Identify which cell holds the provided text, then report its [x, y] central coordinate. 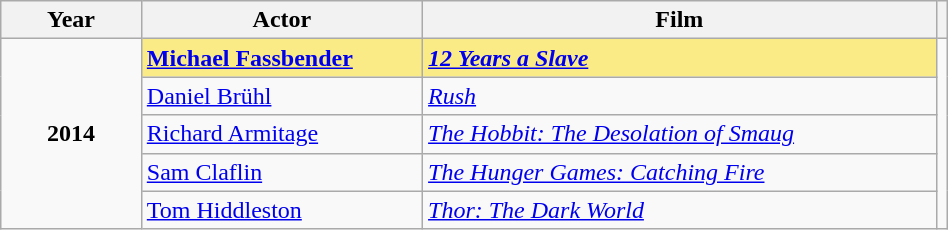
Actor [282, 20]
The Hunger Games: Catching Fire [680, 172]
12 Years a Slave [680, 58]
Tom Hiddleston [282, 210]
Thor: The Dark World [680, 210]
Sam Claflin [282, 172]
Daniel Brühl [282, 96]
2014 [72, 134]
The Hobbit: The Desolation of Smaug [680, 134]
Richard Armitage [282, 134]
Michael Fassbender [282, 58]
Film [680, 20]
Year [72, 20]
Rush [680, 96]
